Find where the given text appears and provide that cell's center as [x, y] coordinate. 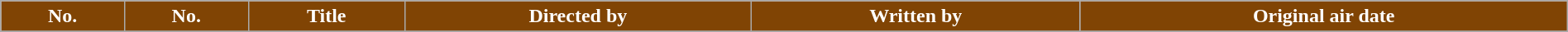
Original air date [1323, 16]
Written by [915, 16]
Title [326, 16]
Directed by [577, 16]
